Detect which cell encompasses the target text, then output its (x, y) center coordinate. 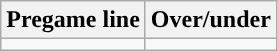
Pregame line (74, 20)
Over/under (210, 20)
